Determine the (x, y) coordinate at the center of the cell enclosing the given text.  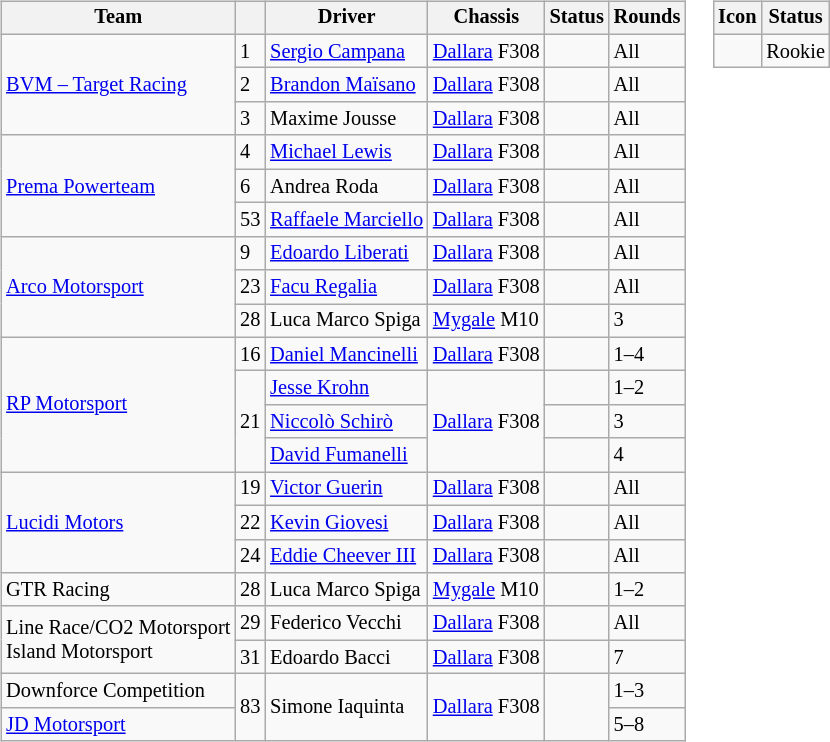
Raffaele Marciello (346, 220)
Team (118, 18)
Arco Motorsport (118, 286)
Rounds (648, 18)
9 (250, 253)
Icon (737, 18)
31 (250, 657)
19 (250, 489)
Driver (346, 18)
Andrea Roda (346, 186)
Prema Powerteam (118, 186)
22 (250, 522)
JD Motorsport (118, 724)
Chassis (486, 18)
24 (250, 556)
Edoardo Liberati (346, 253)
Eddie Cheever III (346, 556)
16 (250, 354)
GTR Racing (118, 590)
Rookie (796, 51)
Jesse Krohn (346, 388)
83 (250, 708)
2 (250, 85)
Michael Lewis (346, 152)
23 (250, 287)
5–8 (648, 724)
53 (250, 220)
6 (250, 186)
BVM – Target Racing (118, 84)
7 (648, 657)
Brandon Maïsano (346, 85)
21 (250, 422)
RP Motorsport (118, 404)
Niccolò Schirò (346, 422)
Simone Iaquinta (346, 708)
Downforce Competition (118, 691)
Victor Guerin (346, 489)
Maxime Jousse (346, 119)
Line Race/CO2 Motorsport Island Motorsport (118, 640)
1 (250, 51)
1–4 (648, 354)
Edoardo Bacci (346, 657)
Federico Vecchi (346, 623)
Facu Regalia (346, 287)
David Fumanelli (346, 455)
1–3 (648, 691)
Kevin Giovesi (346, 522)
Sergio Campana (346, 51)
Daniel Mancinelli (346, 354)
29 (250, 623)
Lucidi Motors (118, 522)
